Determine the [X, Y] coordinate at the center of the cell enclosing the given text.  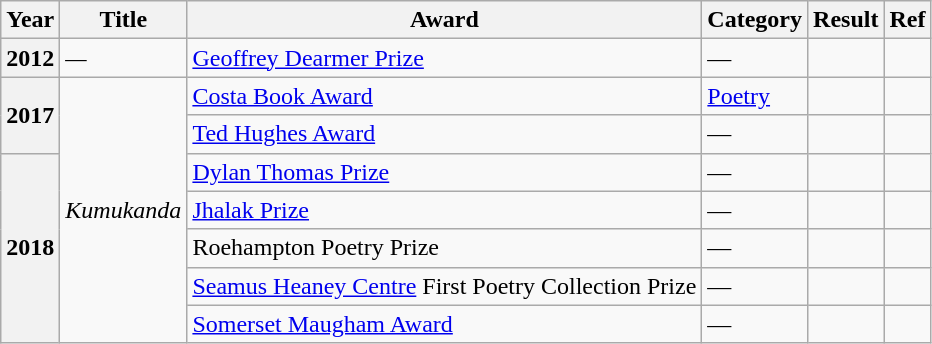
Dylan Thomas Prize [444, 172]
Seamus Heaney Centre First Poetry Collection Prize [444, 286]
Poetry [755, 96]
Result [846, 20]
Jhalak Prize [444, 210]
2012 [30, 58]
Year [30, 20]
Ted Hughes Award [444, 134]
Roehampton Poetry Prize [444, 248]
Ref [908, 20]
Kumukanda [124, 210]
2018 [30, 248]
Somerset Maugham Award [444, 324]
Geoffrey Dearmer Prize [444, 58]
Costa Book Award [444, 96]
Award [444, 20]
Category [755, 20]
Title [124, 20]
2017 [30, 115]
